Search for the cell housing the specified text and yield its (X, Y) center coordinate. 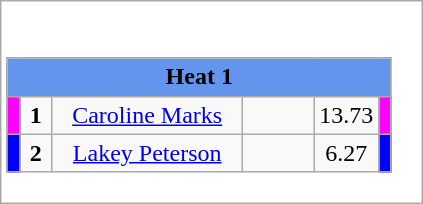
Caroline Marks (148, 115)
13.73 (346, 115)
1 (36, 115)
Lakey Peterson (148, 153)
6.27 (346, 153)
Heat 1 1 Caroline Marks 13.73 2 Lakey Peterson 6.27 (212, 102)
Heat 1 (199, 77)
2 (36, 153)
